Scan for the cell matching the given text and deliver its (x, y) coordinate at center. 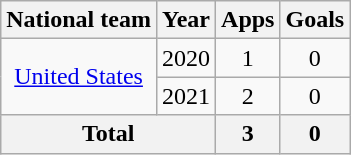
1 (248, 58)
Year (186, 20)
2 (248, 96)
Total (108, 134)
2021 (186, 96)
National team (79, 20)
Apps (248, 20)
United States (79, 77)
2020 (186, 58)
3 (248, 134)
Goals (315, 20)
